Provide the (X, Y) coordinate of the cell's center where the given text is located.  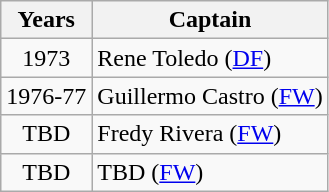
Years (46, 20)
Fredy Rivera (FW) (210, 134)
1976-77 (46, 96)
Rene Toledo (DF) (210, 58)
TBD (FW) (210, 172)
1973 (46, 58)
Guillermo Castro (FW) (210, 96)
Captain (210, 20)
